Output the [x, y] coordinate of the center of the cell containing the given text.  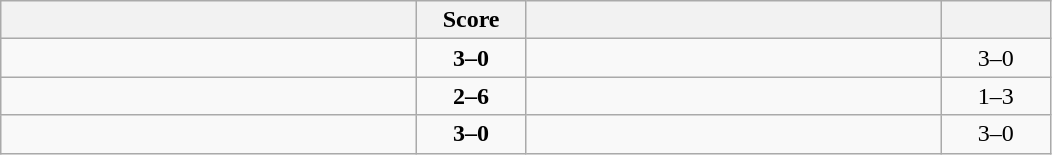
1–3 [996, 96]
2–6 [472, 96]
Score [472, 20]
